Pinpoint the cell where the given text exists, returning its [X, Y] midpoint coordinate. 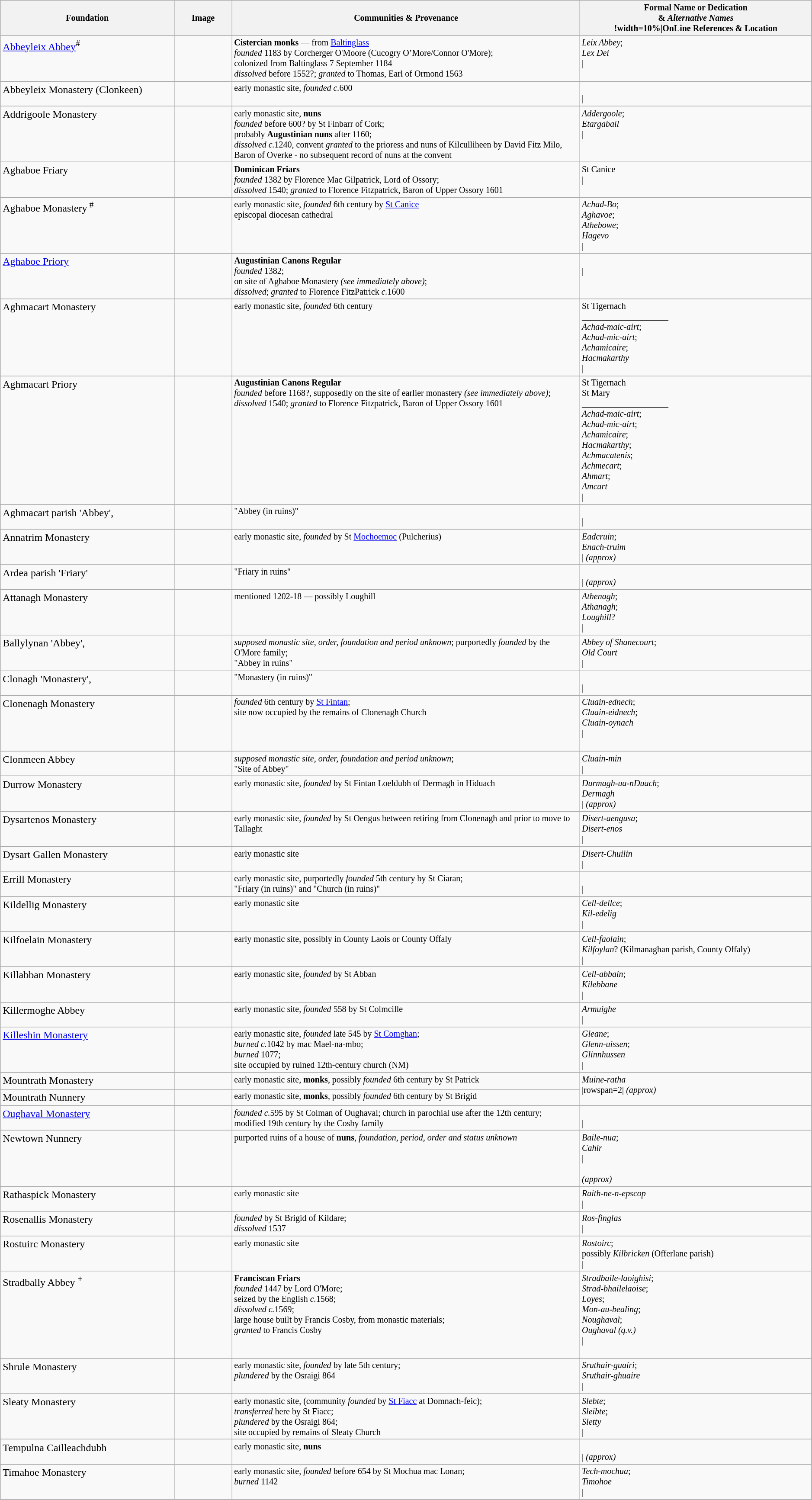
Aghmacart parish 'Abbey', [87, 517]
Disert-Chuilin| [696, 859]
Annatrim Monastery [87, 547]
Addrigoole Monastery [87, 134]
Formal Name or Dedication & Alternative Names!width=10%|OnLine References & Location [696, 18]
Augustinian Canons Regularfounded 1382;on site of Aghaboe Monastery (see immediately above);dissolved; granted to Florence FitzPatrick c.1600 [406, 276]
early monastic site, founded c.600 [406, 93]
Errill Monastery [87, 883]
St Tigernach____________________Achad-maic-airt;Achad-mic-airt;Achamicaire;Hacmakarthy| [696, 337]
Rostuirc Monastery [87, 1254]
Ardea parish 'Friary' [87, 577]
early monastic site, founded by St Oengus between retiring from Clonenagh and prior to move to Tallaght [406, 829]
early monastic site, founded by St Fintan Loeldubh of Dermagh in Hiduach [406, 793]
early monastic site, founded by St Mochoemoc (Pulcherius) [406, 547]
Tempulna Cailleachdubh [87, 1452]
Ros-finglas| [696, 1224]
Leix Abbey;Lex Dei| [696, 59]
Gleane;Glenn-uissen;Glinnhussen| [696, 1050]
early monastic site, purportedly founded 5th century by St Ciaran;"Friary (in ruins)" and "Church (in ruins)" [406, 883]
"Friary in ruins" [406, 577]
Shrule Monastery [87, 1376]
Dysartenos Monastery [87, 829]
Stradbaile-laoighisi;Strad-bhailelaoise;Loyes;Mon-au-bealing;Noughaval;Oughaval (q.v.)| [696, 1315]
founded 6th century by St Fintan;site now occupied by the remains of Clonenagh Church [406, 723]
Cell-abbain;Kilebbane| [696, 985]
early monastic site, founded 558 by St Colmcille [406, 1014]
Kilfoelain Monastery [87, 949]
Timahoe Monastery [87, 1482]
Athenagh;Athanagh;Loughill?| [696, 613]
Durrow Monastery [87, 793]
early monastic site, founded by late 5th century;plundered by the Osraigi 864 [406, 1376]
early monastic site, monks, possibly founded 6th century by St Brigid [406, 1097]
Eadcruin;Enach-truim| (approx) [696, 547]
Newtown Nunnery [87, 1159]
Addergoole;Etargabail| [696, 134]
Armuighe| [696, 1014]
Achad-Bo;Aghavoe;Athebowe;Hagevo| [696, 225]
Rosenallis Monastery [87, 1224]
early monastic site, founded late 545 by St Comghan;burned c.1042 by mac Mael-na-mbo;burned 1077;site occupied by ruined 12th-century church (NM) [406, 1050]
early monastic site, founded by St Abban [406, 985]
early monastic site, founded before 654 by St Mochua mac Lonan;burned 1142 [406, 1482]
Attanagh Monastery [87, 613]
Cluain-min| [696, 764]
Muine-ratha|rowspan=2| (approx) [696, 1089]
Sruthair-guairi;Sruthair-ghuaire| [696, 1376]
Aghmacart Monastery [87, 337]
Dysart Gallen Monastery [87, 859]
Mountrath Monastery [87, 1081]
"Monastery (in ruins)" [406, 683]
Dominican Friarsfounded 1382 by Florence Mac Gilpatrick, Lord of Ossory;dissolved 1540; granted to Florence Fitzpatrick, Baron of Upper Ossory 1601 [406, 180]
Aghmacart Priory [87, 440]
Stradbally Abbey + [87, 1315]
Killermoghe Abbey [87, 1014]
Abbeyleix Monastery (Clonkeen) [87, 93]
Abbeyleix Abbey# [87, 59]
Oughaval Monastery [87, 1118]
Tech-mochua;Timohoe| [696, 1482]
Foundation [87, 18]
Clonmeen Abbey [87, 764]
Rathaspick Monastery [87, 1198]
Clonagh 'Monastery', [87, 683]
Killabban Monastery [87, 985]
supposed monastic site, order, foundation and period unknown; purportedly founded by the O'More family;"Abbey in ruins" [406, 652]
Disert-aengusa;Disert-enos| [696, 829]
Rostoirc;possibly Kilbricken (Offerlane parish)| [696, 1254]
Clonenagh Monastery [87, 723]
St Canice| [696, 180]
early monastic site, founded 6th century by St Caniceepiscopal diocesan cathedral [406, 225]
Sleaty Monastery [87, 1416]
Mountrath Nunnery [87, 1097]
St TigernachSt Mary____________________Achad-maic-airt;Achad-mic-airt;Achamicaire;Hacmakarthy;Achmacatenis;Achmecart;Ahmart;Amcart| [696, 440]
Aghaboe Monastery # [87, 225]
Aghaboe Friary [87, 180]
Kildellig Monastery [87, 914]
early monastic site, founded 6th century [406, 337]
founded c.595 by St Colman of Oughaval; church in parochial use after the 12th century;modified 19th century by the Cosby family [406, 1118]
Durmagh-ua-nDuach;Dermagh| (approx) [696, 793]
early monastic site, nuns [406, 1452]
purported ruins of a house of nuns, foundation, period, order and status unknown [406, 1159]
early monastic site, monks, possibly founded 6th century by St Patrick [406, 1081]
Baile-nua;Cahir| (approx) [696, 1159]
supposed monastic site, order, foundation and period unknown;"Site of Abbey" [406, 764]
founded by St Brigid of Kildare;dissolved 1537 [406, 1224]
Communities & Provenance [406, 18]
Killeshin Monastery [87, 1050]
early monastic site, possibly in County Laois or County Offaly [406, 949]
"Abbey (in ruins)" [406, 517]
Slebte;Sleibte;Sletty| [696, 1416]
Cell-dellce;Kil-edelig| [696, 914]
Ballylynan 'Abbey', [87, 652]
Cluain-ednech;Cluain-eidnech;Cluain-oynach| [696, 723]
Image [203, 18]
Cell-faolain;Kilfoylan? (Kilmanaghan parish, County Offaly)| [696, 949]
Aghaboe Priory [87, 276]
Raith-ne-n-epscop| [696, 1198]
mentioned 1202-18 — possibly Loughill [406, 613]
Abbey of Shanecourt;Old Court| [696, 652]
